Determine the (x, y) coordinate at the center of the cell enclosing the given text.  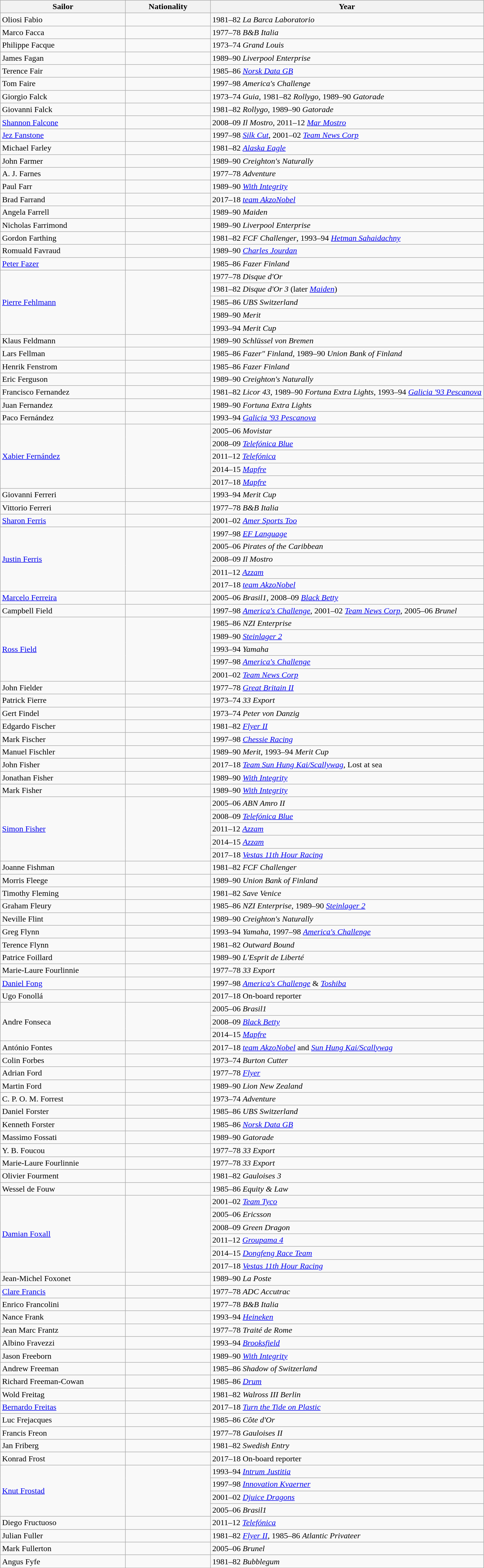
2005–06 Pirates of the Caribbean (347, 546)
John Fielder (63, 688)
John Farmer (63, 161)
Terence Flynn (63, 945)
1993–94 Galicia '93 Pescanova (347, 418)
Ugo Fonollá (63, 996)
2008–09 Green Dragon (347, 1227)
1985–86 Shadow of Switzerland (347, 1368)
Mark Fullerton (63, 1548)
Martin Ford (63, 1086)
1981–82 Licor 43, 1989–90 Fortuna Extra Lights, 1993–94 Galicia '93 Pescanova (347, 392)
1989–90 Steinlager 2 (347, 636)
Enrico Francolini (63, 1304)
2017–18 Team Sun Hung Kai/Scallywag, Lost at sea (347, 765)
Mark Fischer (63, 739)
1981–82 Flyer II (347, 726)
1989–90 L'Esprit de Liberté (347, 957)
Graham Fleury (63, 906)
Greg Flynn (63, 932)
1985–86 Drum (347, 1381)
Mark Fisher (63, 791)
Giorgio Falck (63, 97)
Angela Farrell (63, 212)
A. J. Farnes (63, 174)
Jean Marc Frantz (63, 1330)
1977–78 Great Britain II (347, 688)
John Fisher (63, 765)
2011–12 Groupama 4 (347, 1240)
Shannon Falcone (63, 122)
Timothy Fleming (63, 893)
2008–09 Il Mostro (347, 559)
Oliosi Fabio (63, 20)
Clare Francis (63, 1292)
Daniel Forster (63, 1112)
Giovanni Falck (63, 109)
Romuald Favraud (63, 251)
2005–06 ABN Amro II (347, 803)
Giovanni Ferreri (63, 495)
Lars Fellman (63, 353)
Andre Fonseca (63, 1022)
Massimo Fossati (63, 1137)
Peter Fazer (63, 264)
1981–82 La Barca Laboratorio (347, 20)
2001–02 Team News Corp (347, 675)
1993–94 Brooksfield (347, 1343)
1997–98 Silk Cut, 2001–02 Team News Corp (347, 135)
1989–90 Merit (347, 315)
1993–94 Yamaha, 1997–98 America's Challenge (347, 932)
Nicholas Farrimond (63, 225)
James Fagan (63, 58)
Vittorio Ferreri (63, 508)
Edgardo Fischer (63, 726)
Knut Frostad (63, 1491)
Andrew Freeman (63, 1368)
Jez Fanstone (63, 135)
1985–86 Fazer" Finland, 1989–90 Union Bank of Finland (347, 353)
Daniel Fong (63, 983)
Marcelo Ferreira (63, 598)
Justin Ferris (63, 559)
2017–18 team AkzoNobel and Sun Hung Kai/Scallywag (347, 1047)
Sailor (63, 7)
2001–02 Team Tyco (347, 1202)
Bernardo Freitas (63, 1407)
Patrice Foillard (63, 957)
1981–82 FCF Challenger, 1993–94 Hetman Sahaidachny (347, 238)
Marco Facca (63, 32)
1989–90 Schlüssel von Bremen (347, 341)
Manuel Fischler (63, 752)
Jan Friberg (63, 1446)
Julian Fuller (63, 1536)
Klaus Feldmann (63, 341)
1973–74 Peter von Danzig (347, 713)
2008–09 Black Betty (347, 1022)
1977–78 Disque d'Or (347, 276)
2014–15 Dongfeng Race Team (347, 1253)
Joanne Fishman (63, 868)
1989–90 Charles Jourdan (347, 251)
1981–82 Rollygo, 1989–90 Gatorade (347, 109)
2005–06 Movistar (347, 431)
2008–09 Il Mostro, 2011–12 Mar Mostro (347, 122)
1977–78 Traité de Rome (347, 1330)
1985–86 NZI Enterprise, 1989–90 Steinlager 2 (347, 906)
Pierre Fehlmann (63, 302)
1997–98 EF Language (347, 533)
1989–90 Merit, 1993–94 Merit Cup (347, 752)
Jonathan Fisher (63, 777)
1989–90 Lion New Zealand (347, 1086)
Gordon Farthing (63, 238)
Y. B. Foucou (63, 1150)
2001–02 Djuice Dragons (347, 1497)
1973–74 Guia, 1981–82 Rollygo, 1989–90 Gatorade (347, 97)
Luc Frejacques (63, 1420)
1989–90 La Poste (347, 1279)
1997–98 America's Challenge & Toshiba (347, 983)
1981–82 FCF Challenger (347, 868)
Jason Freeborn (63, 1356)
Ross Field (63, 649)
Campbell Field (63, 611)
1977–78 Gauloises II (347, 1433)
Diego Fructuoso (63, 1523)
1997–98 America's Challenge, 2001–02 Team News Corp, 2005–06 Brunel (347, 611)
2014–15 Azzam (347, 842)
1973–74 Burton Cutter (347, 1060)
1989–90 Fortuna Extra Lights (347, 405)
1977–78 Adventure (347, 174)
2017–18 Mapfre (347, 482)
1997–98 Chessie Racing (347, 739)
Philippe Facque (63, 45)
Gert Findel (63, 713)
1981–82 Gauloises 3 (347, 1176)
1993–94 Intrum Justitia (347, 1471)
1989–90 Gatorade (347, 1137)
1985–86 Equity & Law (347, 1189)
Konrad Frost (63, 1459)
1997–98 Innovation Kvaerner (347, 1484)
Colin Forbes (63, 1060)
Tom Faire (63, 84)
1981–82 Bubblegum (347, 1561)
1985–86 Côte d'Or (347, 1420)
1981–82 Save Venice (347, 893)
António Fontes (63, 1047)
1973–74 33 Export (347, 700)
Wold Freitag (63, 1394)
2017–18 Turn the Tide on Plastic (347, 1407)
Kenneth Forster (63, 1124)
Damian Foxall (63, 1234)
Albino Fravezzi (63, 1343)
C. P. O. M. Forrest (63, 1099)
Neville Flint (63, 919)
1981–82 Alaska Eagle (347, 148)
Wessel de Fouw (63, 1189)
1981–82 Walross III Berlin (347, 1394)
1973–74 Grand Louis (347, 45)
1981–82 Flyer II, 1985–86 Atlantic Privateer (347, 1536)
Jean-Michel Foxonet (63, 1279)
Year (347, 7)
1985–86 NZI Enterprise (347, 623)
Morris Fleege (63, 880)
Angus Fyfe (63, 1561)
Patrick Fierre (63, 700)
1981–82 Disque d'Or 3 (later Maiden) (347, 289)
Paco Fernández (63, 418)
2005–06 Brasil1, 2008–09 Black Betty (347, 598)
1981–82 Swedish Entry (347, 1446)
1993–94 Yamaha (347, 649)
Olivier Fourment (63, 1176)
2001–02 Amer Sports Too (347, 521)
Francisco Fernandez (63, 392)
1993–94 Heineken (347, 1317)
1981–82 Outward Bound (347, 945)
1973–74 Adventure (347, 1099)
Terence Fair (63, 71)
1989–90 Union Bank of Finland (347, 880)
2005–06 Ericsson (347, 1215)
Francis Freon (63, 1433)
Brad Farrand (63, 200)
Richard Freeman-Cowan (63, 1381)
Simon Fisher (63, 829)
Eric Ferguson (63, 379)
1977–78 ADC Accutrac (347, 1292)
Nance Frank (63, 1317)
Henrik Fenstrom (63, 366)
Paul Farr (63, 187)
Sharon Ferris (63, 521)
1989–90 Maiden (347, 212)
Juan Fernandez (63, 405)
Michael Farley (63, 148)
Adrian Ford (63, 1073)
Nationality (168, 7)
2005–06 Brunel (347, 1548)
Xabier Fernández (63, 456)
1977–78 Flyer (347, 1073)
